Return [X, Y] of the center of cell containing provided text 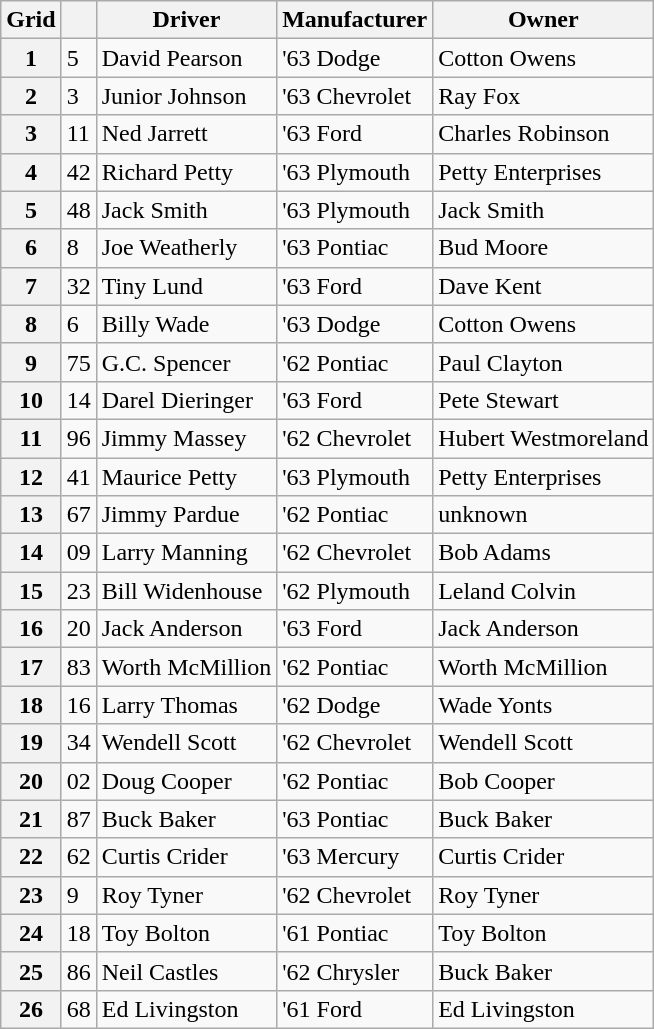
Wade Yonts [544, 705]
Pete Stewart [544, 400]
Darel Dieringer [186, 400]
Leland Colvin [544, 591]
Richard Petty [186, 172]
David Pearson [186, 58]
24 [31, 933]
96 [78, 438]
Hubert Westmoreland [544, 438]
22 [31, 857]
41 [78, 477]
'63 Chevrolet [355, 96]
68 [78, 1009]
'61 Ford [355, 1009]
Doug Cooper [186, 781]
Bud Moore [544, 248]
13 [31, 515]
Neil Castles [186, 971]
Larry Thomas [186, 705]
'61 Pontiac [355, 933]
Grid [31, 20]
19 [31, 743]
15 [31, 591]
1 [31, 58]
Ray Fox [544, 96]
10 [31, 400]
Jimmy Massey [186, 438]
32 [78, 286]
83 [78, 667]
Charles Robinson [544, 134]
Tiny Lund [186, 286]
Bob Cooper [544, 781]
Ned Jarrett [186, 134]
25 [31, 971]
'62 Plymouth [355, 591]
Larry Manning [186, 553]
21 [31, 819]
Billy Wade [186, 324]
09 [78, 553]
Joe Weatherly [186, 248]
Manufacturer [355, 20]
48 [78, 210]
Junior Johnson [186, 96]
67 [78, 515]
7 [31, 286]
'62 Dodge [355, 705]
02 [78, 781]
26 [31, 1009]
G.C. Spencer [186, 362]
Owner [544, 20]
87 [78, 819]
2 [31, 96]
'63 Mercury [355, 857]
75 [78, 362]
34 [78, 743]
Bill Widenhouse [186, 591]
unknown [544, 515]
62 [78, 857]
Dave Kent [544, 286]
12 [31, 477]
Jimmy Pardue [186, 515]
4 [31, 172]
Driver [186, 20]
17 [31, 667]
'62 Chrysler [355, 971]
42 [78, 172]
Maurice Petty [186, 477]
Paul Clayton [544, 362]
86 [78, 971]
Bob Adams [544, 553]
